Return the (X, Y) coordinate for the center point of the cell that contains the specified text.  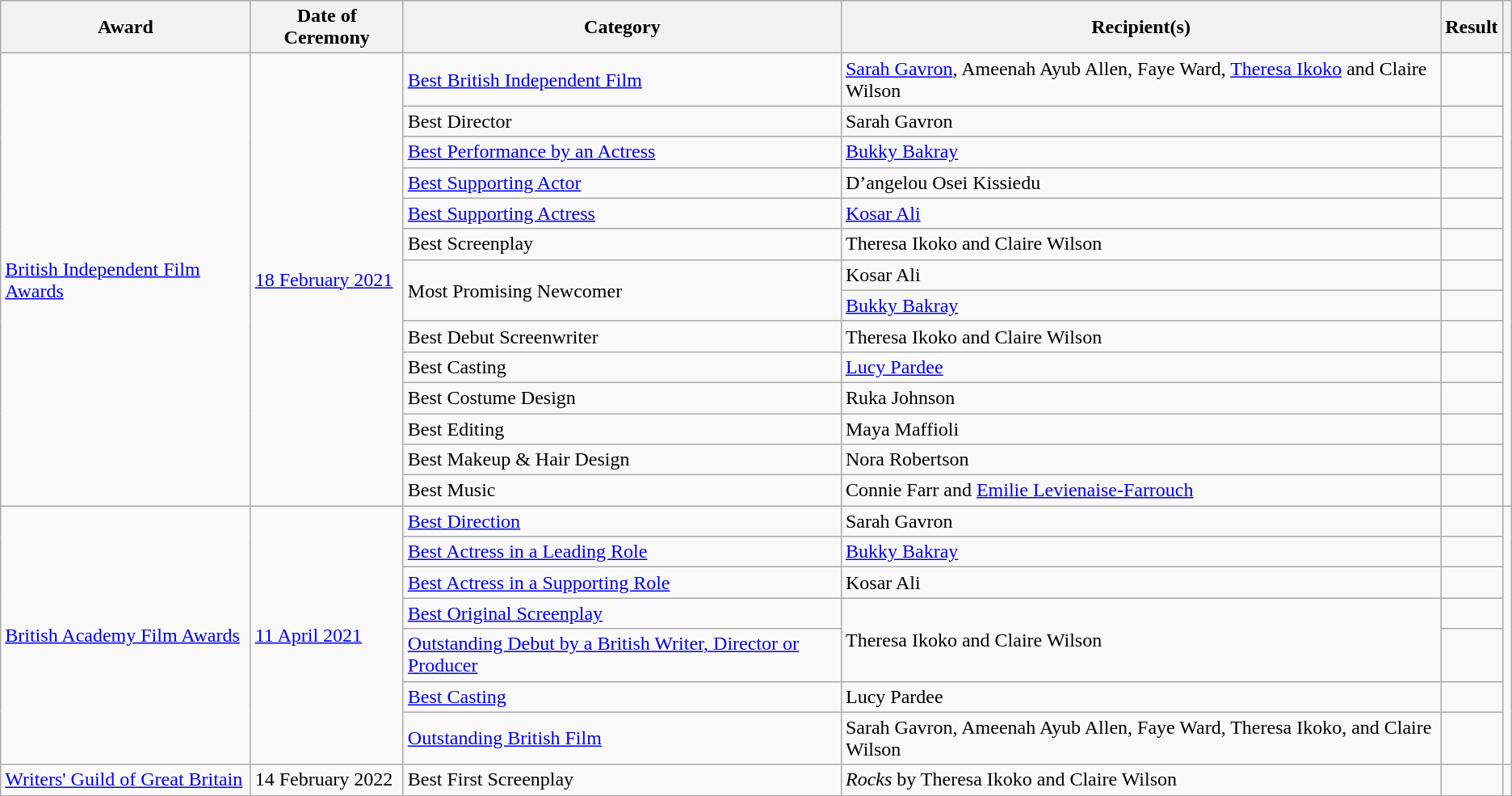
Ruka Johnson (1140, 398)
Outstanding Debut by a British Writer, Director or Producer (622, 655)
Best Supporting Actress (622, 213)
Best Original Screenplay (622, 613)
Nora Robertson (1140, 460)
Best Supporting Actor (622, 183)
Recipient(s) (1140, 27)
D’angelou Osei Kissiedu (1140, 183)
Best Screenplay (622, 244)
Sarah Gavron, Ameenah Ayub Allen, Faye Ward, Theresa Ikoko and Claire Wilson (1140, 79)
Best Actress in a Leading Role (622, 552)
Best Actress in a Supporting Role (622, 583)
18 February 2021 (326, 280)
Category (622, 27)
Award (126, 27)
Date of Ceremony (326, 27)
Rocks by Theresa Ikoko and Claire Wilson (1140, 780)
Writers' Guild of Great Britain (126, 780)
Best Music (622, 491)
British Academy Film Awards (126, 635)
Best Debut Screenwriter (622, 336)
Connie Farr and Emilie Levienaise-Farrouch (1140, 491)
Maya Maffioli (1140, 429)
Result (1472, 27)
Best Costume Design (622, 398)
Best Direction (622, 521)
Best British Independent Film (622, 79)
Most Promising Newcomer (622, 290)
British Independent Film Awards (126, 280)
Sarah Gavron, Ameenah Ayub Allen, Faye Ward, Theresa Ikoko, and Claire Wilson (1140, 739)
14 February 2022 (326, 780)
Best First Screenplay (622, 780)
11 April 2021 (326, 635)
Best Editing (622, 429)
Outstanding British Film (622, 739)
Best Performance by an Actress (622, 152)
Best Director (622, 121)
Best Makeup & Hair Design (622, 460)
